Identify which cell holds the provided text, then report its [x, y] central coordinate. 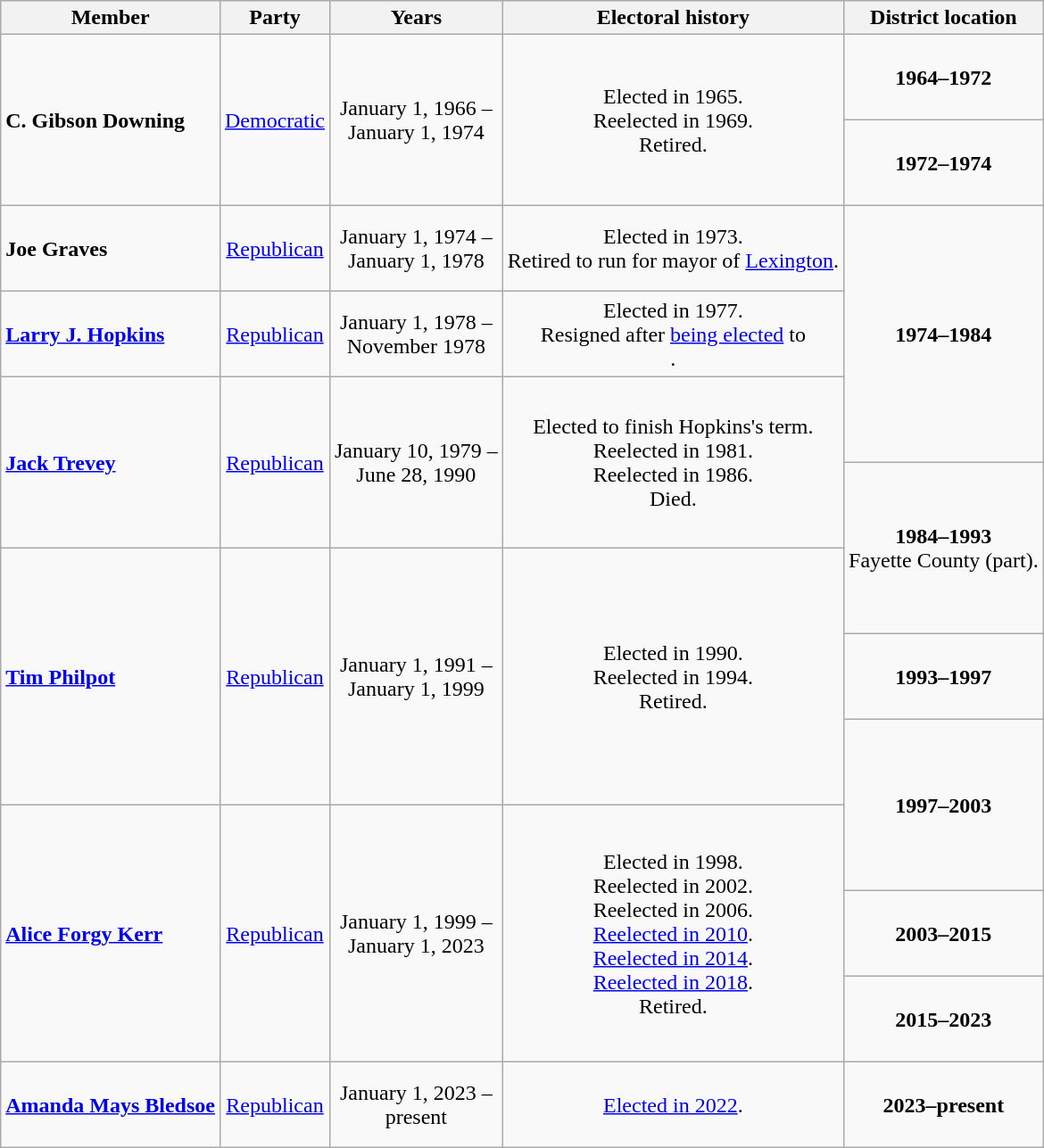
January 1, 1991 –January 1, 1999 [416, 677]
1984–1993Fayette County (part). [944, 549]
January 10, 1979 –June 28, 1990 [416, 463]
2015–2023 [944, 1020]
Joe Graves [111, 249]
Tim Philpot [111, 677]
Member [111, 18]
Democratic [275, 120]
Elected in 1973.Retired to run for mayor of Lexington. [673, 249]
1964–1972 [944, 78]
C. Gibson Downing [111, 120]
Elected in 1965.Reelected in 1969.Retired. [673, 120]
January 1, 1966 –January 1, 1974 [416, 120]
Electoral history [673, 18]
January 1, 1978 –November 1978 [416, 334]
Larry J. Hopkins [111, 334]
Amanda Mays Bledsoe [111, 1105]
1997–2003 [944, 805]
Years [416, 18]
Elected to finish Hopkins's term.Reelected in 1981.Reelected in 1986.Died. [673, 463]
2003–2015 [944, 934]
1974–1984 [944, 334]
January 1, 1974 –January 1, 1978 [416, 249]
Elected in 1998.Reelected in 2002.Reelected in 2006.Reelected in 2010.Reelected in 2014.Reelected in 2018.Retired. [673, 934]
January 1, 1999 –January 1, 2023 [416, 934]
Party [275, 18]
1993–1997 [944, 677]
Jack Trevey [111, 463]
Elected in 1977.Resigned after being elected to. [673, 334]
1972–1974 [944, 163]
Elected in 1990.Reelected in 1994.Retired. [673, 677]
District location [944, 18]
Elected in 2022. [673, 1105]
January 1, 2023 –present [416, 1105]
2023–present [944, 1105]
Alice Forgy Kerr [111, 934]
